Capture the cell that displays the provided text and extract its (X, Y) central coordinate. 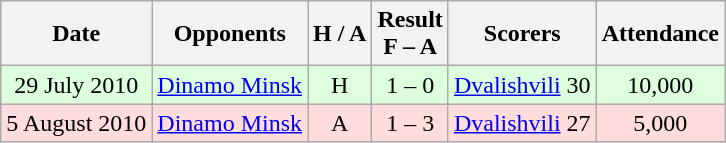
10,000 (660, 85)
H / A (340, 34)
Dvalishvili 27 (522, 123)
5 August 2010 (76, 123)
ResultF – A (410, 34)
1 – 0 (410, 85)
Attendance (660, 34)
Scorers (522, 34)
A (340, 123)
Date (76, 34)
1 – 3 (410, 123)
H (340, 85)
29 July 2010 (76, 85)
5,000 (660, 123)
Dvalishvili 30 (522, 85)
Opponents (230, 34)
